For the text-containing cell, return its midpoint in (X, Y) coordinate format. 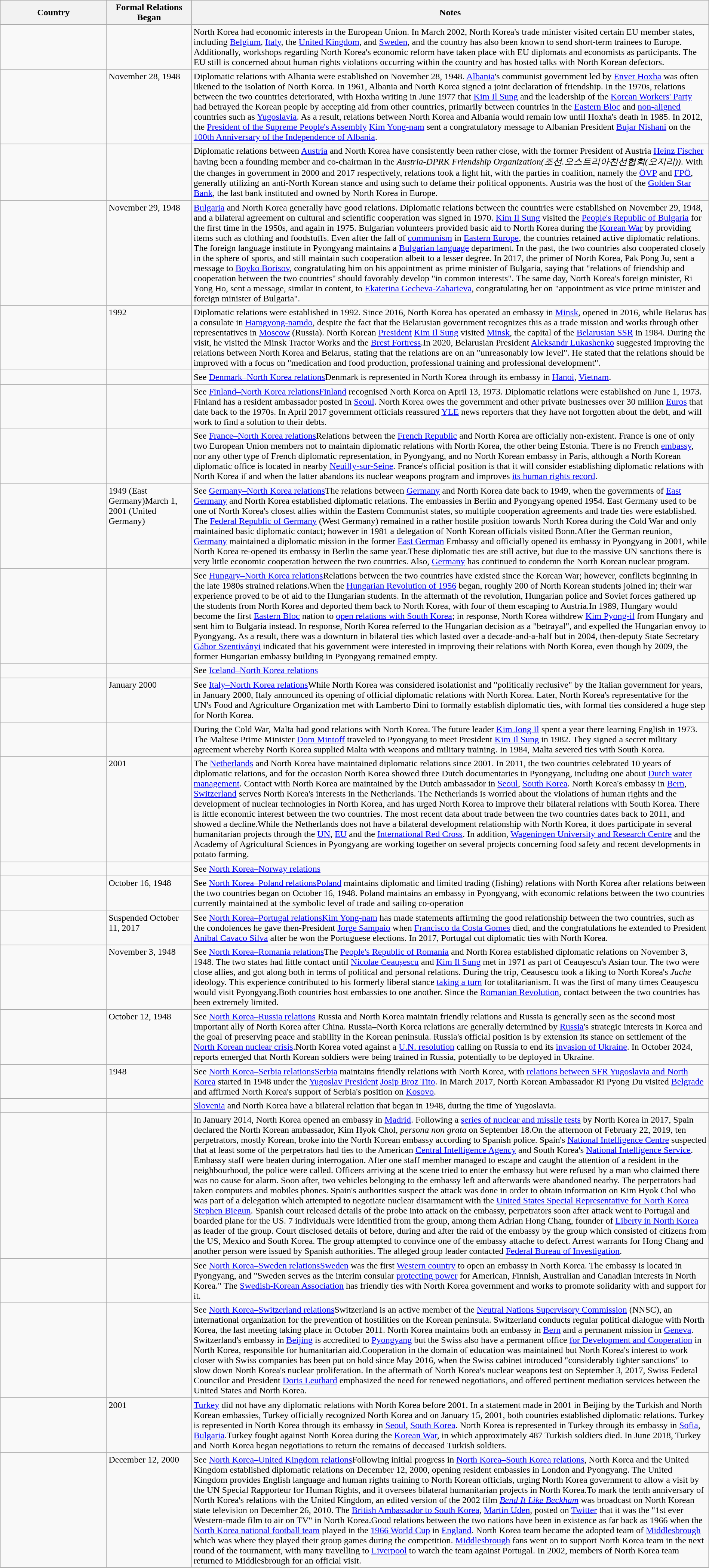
Slovenia and North Korea have a bilateral relation that began in 1948, during the time of Yugoslavia. (450, 1106)
October 12, 1948 (149, 1037)
See Denmark–North Korea relationsDenmark is represented in North Korea through its embassy in Hanoi, Vietnam. (450, 377)
1992 (149, 338)
See Iceland–North Korea relations (450, 671)
Notes (450, 13)
January 2000 (149, 700)
Suspended October 11, 2017 (149, 927)
November 28, 1948 (149, 107)
1948 (149, 1081)
November 3, 1948 (149, 977)
Formal Relations Began (149, 13)
See North Korea–Norway relations (450, 869)
1949 (East Germany)March 1, 2001 (United Germany) (149, 526)
November 29, 1948 (149, 253)
Country (53, 13)
December 12, 2000 (149, 1510)
October 16, 1948 (149, 893)
